Pinpoint the cell where the given text exists, returning its [x, y] midpoint coordinate. 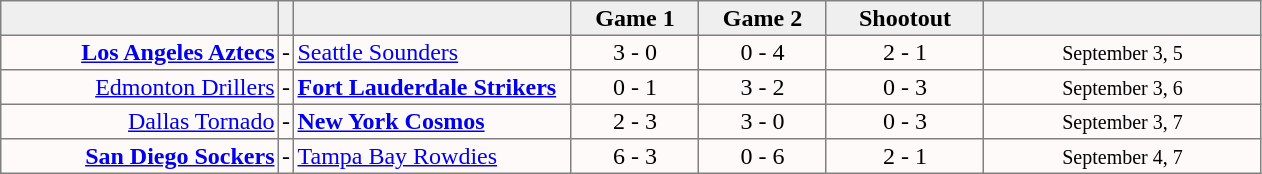
New York Cosmos [433, 121]
3 - 2 [763, 87]
September 3, 6 [1123, 87]
Edmonton Drillers [140, 87]
0 - 4 [763, 52]
San Diego Sockers [140, 156]
Game 1 [635, 18]
September 4, 7 [1123, 156]
Shootout [905, 18]
Dallas Tornado [140, 121]
Seattle Sounders [433, 52]
Fort Lauderdale Strikers [433, 87]
0 - 6 [763, 156]
Game 2 [763, 18]
Los Angeles Aztecs [140, 52]
0 - 1 [635, 87]
2 - 3 [635, 121]
September 3, 7 [1123, 121]
September 3, 5 [1123, 52]
6 - 3 [635, 156]
Tampa Bay Rowdies [433, 156]
